Determine the (X, Y) coordinate at the center of the cell enclosing the given text.  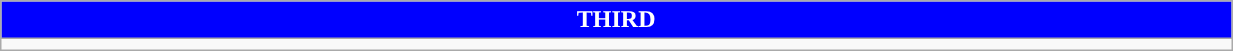
THIRD (616, 20)
